Provide the [X, Y] coordinate of the cell's center where the given text is located.  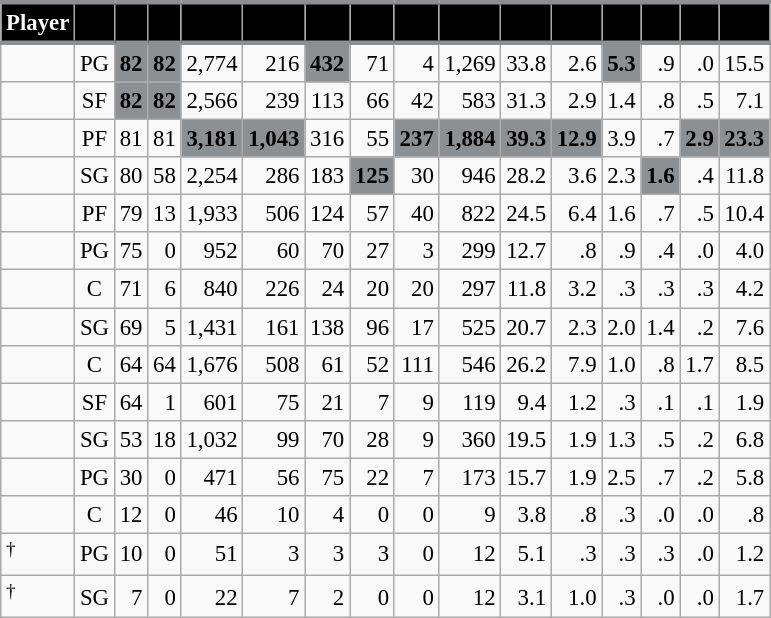
4.0 [744, 251]
4.2 [744, 289]
3.9 [622, 139]
31.3 [526, 101]
1.3 [622, 439]
18 [164, 439]
10.4 [744, 214]
79 [130, 214]
12.9 [576, 139]
6.4 [576, 214]
5.3 [622, 62]
3.1 [526, 596]
946 [470, 176]
471 [212, 477]
840 [212, 289]
42 [416, 101]
161 [274, 327]
58 [164, 176]
40 [416, 214]
56 [274, 477]
12.7 [526, 251]
3,181 [212, 139]
2.0 [622, 327]
Player [38, 22]
5.1 [526, 554]
61 [328, 364]
360 [470, 439]
506 [274, 214]
226 [274, 289]
286 [274, 176]
15.5 [744, 62]
8.5 [744, 364]
46 [212, 515]
183 [328, 176]
3.8 [526, 515]
28 [372, 439]
316 [328, 139]
138 [328, 327]
297 [470, 289]
21 [328, 402]
24 [328, 289]
1,043 [274, 139]
66 [372, 101]
1,676 [212, 364]
299 [470, 251]
111 [416, 364]
239 [274, 101]
26.2 [526, 364]
508 [274, 364]
57 [372, 214]
28.2 [526, 176]
52 [372, 364]
2,566 [212, 101]
119 [470, 402]
125 [372, 176]
9.4 [526, 402]
13 [164, 214]
124 [328, 214]
33.8 [526, 62]
2 [328, 596]
601 [212, 402]
69 [130, 327]
216 [274, 62]
113 [328, 101]
96 [372, 327]
39.3 [526, 139]
2,254 [212, 176]
5.8 [744, 477]
2,774 [212, 62]
1,884 [470, 139]
6 [164, 289]
5 [164, 327]
432 [328, 62]
53 [130, 439]
19.5 [526, 439]
3.2 [576, 289]
546 [470, 364]
1,269 [470, 62]
237 [416, 139]
2.6 [576, 62]
7.6 [744, 327]
822 [470, 214]
99 [274, 439]
60 [274, 251]
1 [164, 402]
525 [470, 327]
51 [212, 554]
6.8 [744, 439]
27 [372, 251]
7.9 [576, 364]
23.3 [744, 139]
1,933 [212, 214]
24.5 [526, 214]
80 [130, 176]
583 [470, 101]
173 [470, 477]
1,032 [212, 439]
952 [212, 251]
1,431 [212, 327]
3.6 [576, 176]
20.7 [526, 327]
2.5 [622, 477]
55 [372, 139]
15.7 [526, 477]
17 [416, 327]
7.1 [744, 101]
